From the cell containing the given text, extract its center point as [X, Y] coordinate. 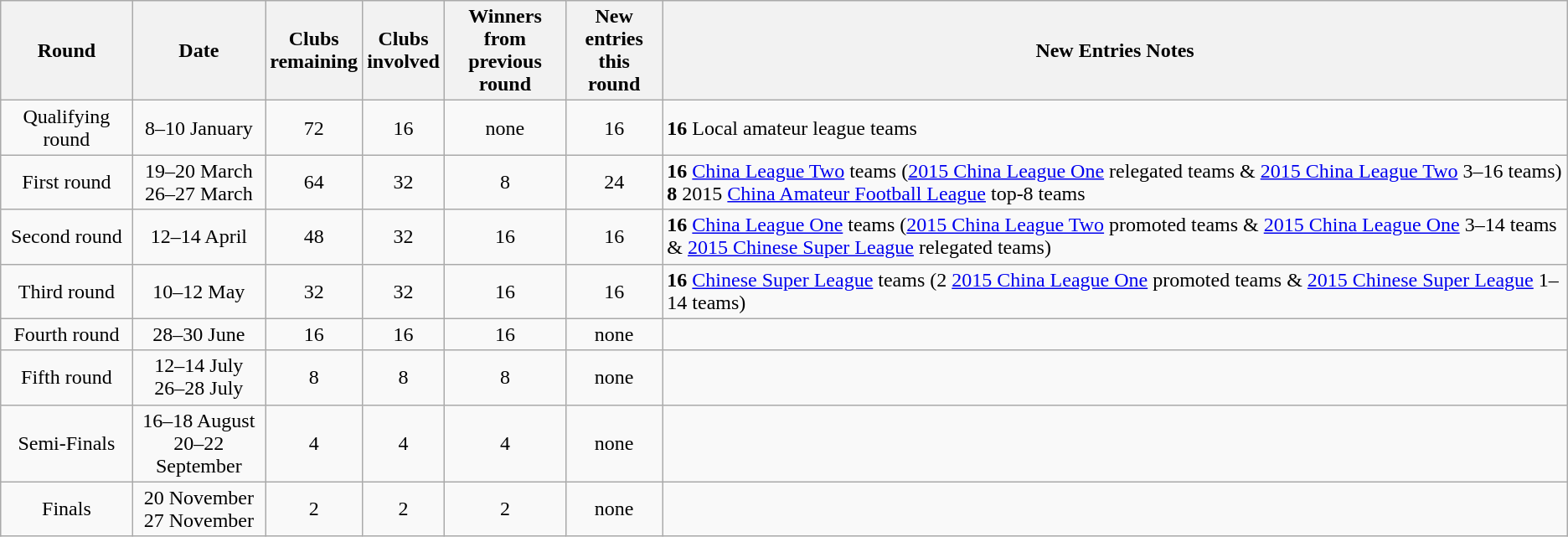
64 [314, 183]
16 China League One teams (2015 China League Two promoted teams & 2015 China League One 3–14 teams & 2015 Chinese Super League relegated teams) [1115, 236]
16 Local amateur league teams [1115, 127]
12–14 July26–28 July [199, 377]
Finals [67, 509]
Date [199, 50]
48 [314, 236]
16–18 August20–22 September [199, 443]
10–12 May [199, 292]
Fourth round [67, 334]
Second round [67, 236]
Clubsremaining [314, 50]
12–14 April [199, 236]
New entriesthis round [615, 50]
Winners fromprevious round [504, 50]
New Entries Notes [1115, 50]
Clubsinvolved [404, 50]
Third round [67, 292]
24 [615, 183]
28–30 June [199, 334]
Round [67, 50]
19–20 March26–27 March [199, 183]
Qualifying round [67, 127]
Fifth round [67, 377]
16 Chinese Super League teams (2 2015 China League One promoted teams & 2015 Chinese Super League 1–14 teams) [1115, 292]
First round [67, 183]
72 [314, 127]
8–10 January [199, 127]
20 November27 November [199, 509]
Semi-Finals [67, 443]
16 China League Two teams (2015 China League One relegated teams & 2015 China League Two 3–16 teams) 8 2015 China Amateur Football League top-8 teams [1115, 183]
